Scan for the cell matching the given text and deliver its (x, y) coordinate at center. 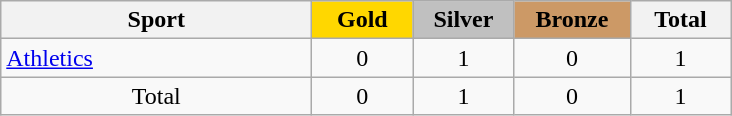
Athletics (156, 58)
Silver (464, 20)
Bronze (572, 20)
Gold (362, 20)
Sport (156, 20)
